Return [x, y] of the center of cell containing provided text 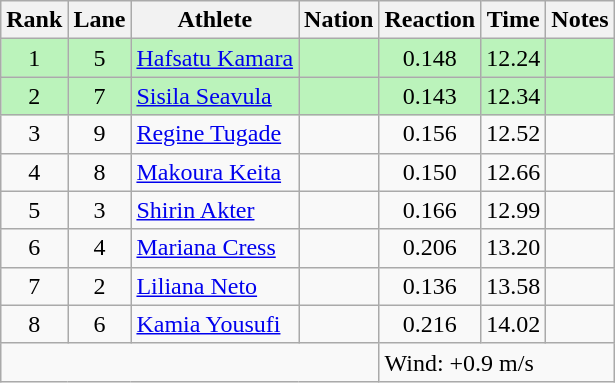
0.136 [430, 286]
9 [100, 134]
1 [34, 58]
14.02 [514, 324]
0.156 [430, 134]
0.216 [430, 324]
0.206 [430, 248]
0.166 [430, 210]
0.143 [430, 96]
13.58 [514, 286]
Notes [580, 20]
Athlete [215, 20]
Wind: +0.9 m/s [496, 362]
Kamia Yousufi [215, 324]
Mariana Cress [215, 248]
Nation [339, 20]
12.24 [514, 58]
Lane [100, 20]
Time [514, 20]
12.99 [514, 210]
Hafsatu Kamara [215, 58]
Shirin Akter [215, 210]
Liliana Neto [215, 286]
12.52 [514, 134]
12.66 [514, 172]
0.148 [430, 58]
Rank [34, 20]
12.34 [514, 96]
Makoura Keita [215, 172]
0.150 [430, 172]
13.20 [514, 248]
Reaction [430, 20]
Sisila Seavula [215, 96]
Regine Tugade [215, 134]
